Return the (x, y) coordinate for the center point of the cell that contains the specified text.  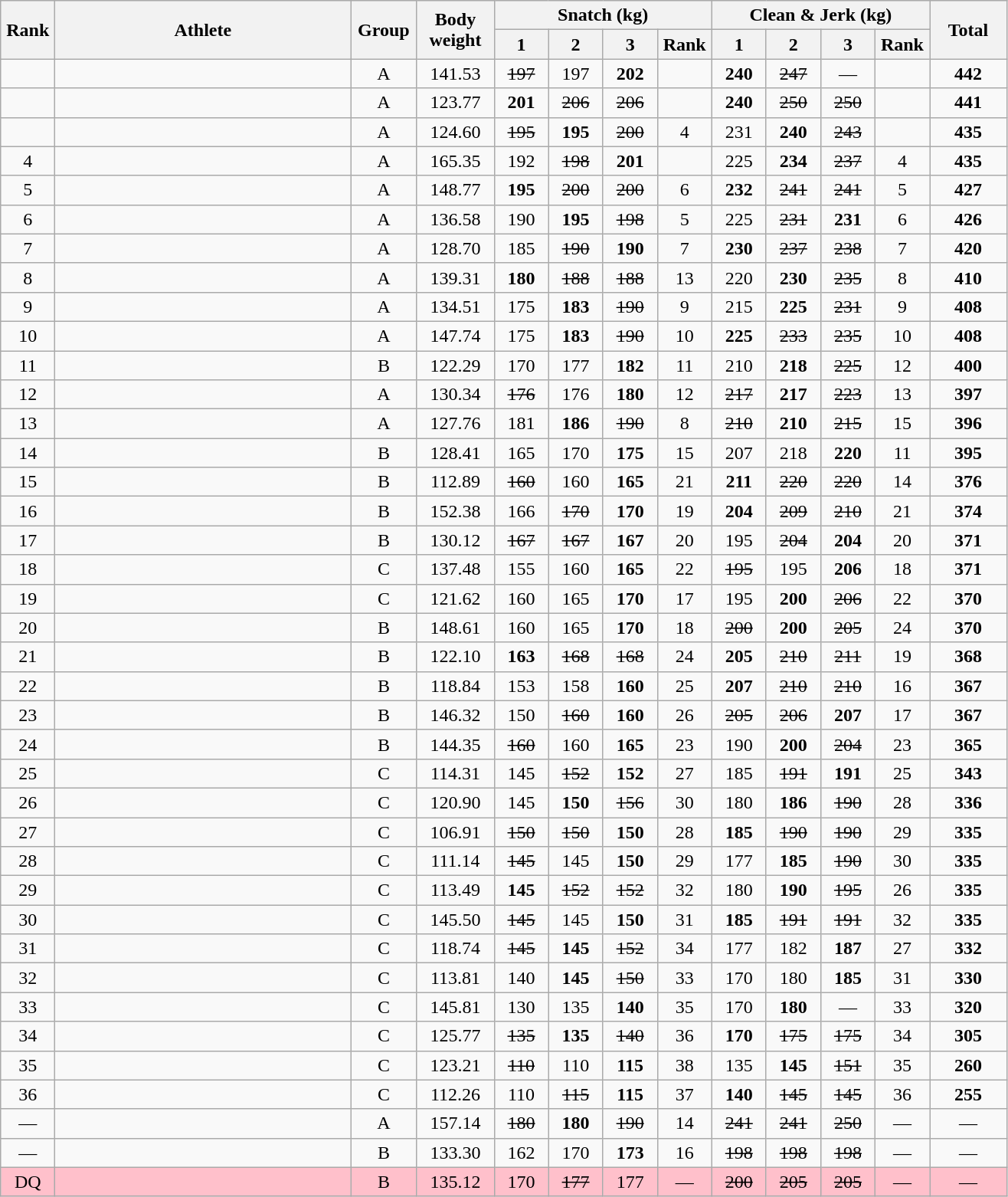
223 (847, 395)
163 (521, 657)
330 (968, 978)
148.77 (455, 190)
124.60 (455, 132)
192 (521, 161)
255 (968, 1094)
165.35 (455, 161)
410 (968, 277)
396 (968, 424)
146.32 (455, 715)
123.21 (455, 1065)
187 (847, 949)
368 (968, 657)
135.12 (455, 1182)
136.58 (455, 219)
238 (847, 248)
426 (968, 219)
Athlete (203, 30)
232 (738, 190)
Clean & Jerk (kg) (820, 15)
233 (794, 336)
Body weight (455, 30)
162 (521, 1153)
122.10 (455, 657)
Group (384, 30)
374 (968, 511)
134.51 (455, 307)
153 (521, 686)
166 (521, 511)
234 (794, 161)
38 (685, 1065)
111.14 (455, 861)
395 (968, 453)
397 (968, 395)
122.29 (455, 366)
128.70 (455, 248)
147.74 (455, 336)
441 (968, 103)
260 (968, 1065)
158 (576, 686)
365 (968, 744)
173 (630, 1153)
148.61 (455, 628)
305 (968, 1036)
145.81 (455, 1007)
137.48 (455, 569)
Snatch (kg) (603, 15)
106.91 (455, 831)
120.90 (455, 802)
320 (968, 1007)
118.84 (455, 686)
125.77 (455, 1036)
332 (968, 949)
181 (521, 424)
128.41 (455, 453)
157.14 (455, 1123)
113.49 (455, 890)
113.81 (455, 978)
151 (847, 1065)
400 (968, 366)
112.26 (455, 1094)
139.31 (455, 277)
202 (630, 74)
114.31 (455, 773)
130 (521, 1007)
247 (794, 74)
376 (968, 482)
123.77 (455, 103)
209 (794, 511)
121.62 (455, 598)
37 (685, 1094)
336 (968, 802)
156 (630, 802)
130.34 (455, 395)
Total (968, 30)
343 (968, 773)
112.89 (455, 482)
133.30 (455, 1153)
420 (968, 248)
442 (968, 74)
427 (968, 190)
144.35 (455, 744)
145.50 (455, 920)
155 (521, 569)
243 (847, 132)
130.12 (455, 540)
DQ (28, 1182)
118.74 (455, 949)
141.53 (455, 74)
152.38 (455, 511)
127.76 (455, 424)
